For the text-containing cell, return its midpoint in (X, Y) coordinate format. 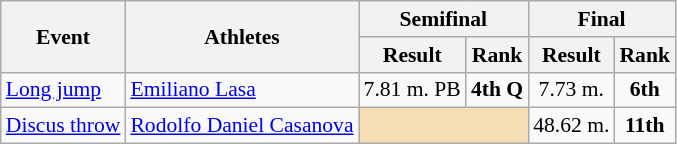
7.73 m. (571, 90)
11th (644, 126)
Event (64, 36)
6th (644, 90)
4th Q (497, 90)
Long jump (64, 90)
48.62 m. (571, 126)
Athletes (242, 36)
Discus throw (64, 126)
Semifinal (444, 19)
Rodolfo Daniel Casanova (242, 126)
7.81 m. PB (412, 90)
Final (602, 19)
Emiliano Lasa (242, 90)
